Return [x, y] of the center of cell containing provided text 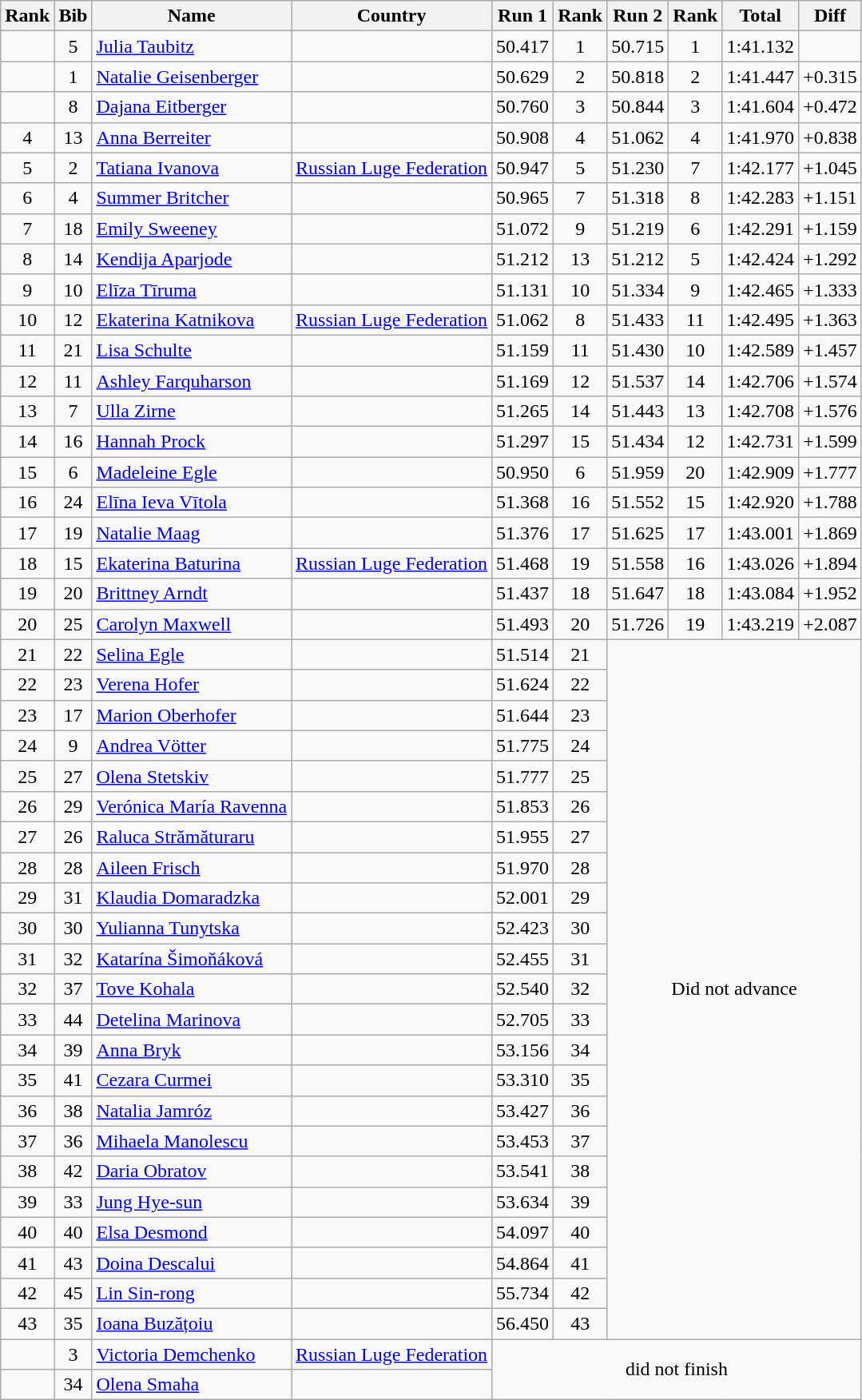
51.625 [638, 533]
51.297 [522, 442]
Doina Descalui [192, 1263]
Total [761, 16]
51.443 [638, 412]
Ashley Farquharson [192, 381]
Olena Smaha [192, 1385]
50.417 [522, 46]
+1.777 [831, 472]
Julia Taubitz [192, 46]
Name [192, 16]
51.437 [522, 594]
+0.472 [831, 107]
+1.869 [831, 533]
51.853 [522, 806]
51.072 [522, 229]
Selina Egle [192, 654]
+1.576 [831, 412]
+2.087 [831, 624]
51.131 [522, 289]
Hannah Prock [192, 442]
Natalia Jamróz [192, 1111]
50.818 [638, 77]
1:43.001 [761, 533]
Verónica María Ravenna [192, 806]
52.540 [522, 989]
Dajana Eitberger [192, 107]
1:41.132 [761, 46]
Jung Hye-sun [192, 1202]
1:41.447 [761, 77]
51.647 [638, 594]
1:42.731 [761, 442]
51.959 [638, 472]
Kendija Aparjode [192, 259]
Detelina Marinova [192, 1020]
1:42.909 [761, 472]
51.558 [638, 563]
51.433 [638, 320]
51.334 [638, 289]
53.453 [522, 1141]
52.001 [522, 898]
51.318 [638, 198]
Madeleine Egle [192, 472]
1:43.026 [761, 563]
54.864 [522, 1263]
1:43.219 [761, 624]
+0.838 [831, 137]
Elīza Tīruma [192, 289]
Olena Stetskiv [192, 776]
53.156 [522, 1050]
Elīna Ieva Vītola [192, 503]
1:42.465 [761, 289]
51.219 [638, 229]
+1.292 [831, 259]
1:42.920 [761, 503]
Lisa Schulte [192, 350]
Daria Obratov [192, 1171]
Country [391, 16]
Cezara Curmei [192, 1080]
Victoria Demchenko [192, 1354]
Lin Sin-rong [192, 1293]
55.734 [522, 1293]
Andrea Vötter [192, 746]
Klaudia Domaradzka [192, 898]
52.423 [522, 929]
1:42.177 [761, 168]
Natalie Maag [192, 533]
Katarína Šimoňáková [192, 959]
Tove Kohala [192, 989]
1:42.495 [761, 320]
1:42.589 [761, 350]
Diff [831, 16]
53.634 [522, 1202]
50.844 [638, 107]
51.493 [522, 624]
Run 2 [638, 16]
+1.599 [831, 442]
1:42.283 [761, 198]
51.644 [522, 715]
51.970 [522, 867]
1:42.291 [761, 229]
50.629 [522, 77]
51.775 [522, 746]
+1.894 [831, 563]
Marion Oberhofer [192, 715]
45 [73, 1293]
51.468 [522, 563]
Anna Bryk [192, 1050]
Ekaterina Baturina [192, 563]
50.715 [638, 46]
51.169 [522, 381]
+1.574 [831, 381]
53.427 [522, 1111]
50.965 [522, 198]
+1.045 [831, 168]
Yulianna Tunytska [192, 929]
Run 1 [522, 16]
51.434 [638, 442]
+0.315 [831, 77]
Anna Berreiter [192, 137]
51.514 [522, 654]
50.947 [522, 168]
Raluca Strămăturaru [192, 837]
Tatiana Ivanova [192, 168]
51.159 [522, 350]
Mihaela Manolescu [192, 1141]
did not finish [677, 1370]
1:42.424 [761, 259]
53.310 [522, 1080]
Ulla Zirne [192, 412]
51.430 [638, 350]
51.726 [638, 624]
Did not advance [735, 989]
Natalie Geisenberger [192, 77]
52.455 [522, 959]
44 [73, 1020]
51.368 [522, 503]
Ioana Buzățoiu [192, 1323]
1:42.706 [761, 381]
51.624 [522, 685]
1:41.970 [761, 137]
Bib [73, 16]
Ekaterina Katnikova [192, 320]
51.955 [522, 837]
Aileen Frisch [192, 867]
53.541 [522, 1171]
+1.151 [831, 198]
50.950 [522, 472]
51.265 [522, 412]
1:43.084 [761, 594]
+1.457 [831, 350]
+1.333 [831, 289]
50.760 [522, 107]
51.552 [638, 503]
Elsa Desmond [192, 1232]
Summer Britcher [192, 198]
Verena Hofer [192, 685]
51.777 [522, 776]
56.450 [522, 1323]
+1.363 [831, 320]
51.537 [638, 381]
Emily Sweeney [192, 229]
Carolyn Maxwell [192, 624]
+1.952 [831, 594]
51.376 [522, 533]
54.097 [522, 1232]
Brittney Arndt [192, 594]
50.908 [522, 137]
52.705 [522, 1020]
+1.788 [831, 503]
51.230 [638, 168]
1:42.708 [761, 412]
+1.159 [831, 229]
1:41.604 [761, 107]
